Detect which cell encompasses the target text, then output its [x, y] center coordinate. 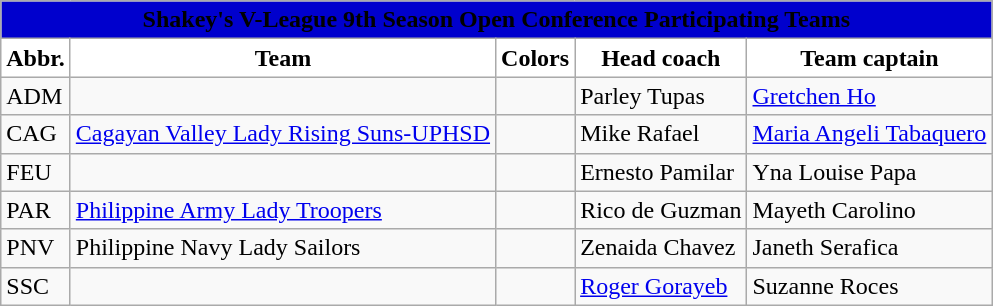
Suzanne Roces [870, 286]
Cagayan Valley Lady Rising Suns-UPHSD [282, 134]
Mike Rafael [661, 134]
FEU [36, 172]
Maria Angeli Tabaquero [870, 134]
Gretchen Ho [870, 96]
Zenaida Chavez [661, 248]
Shakey's V-League 9th Season Open Conference Participating Teams [496, 20]
Ernesto Pamilar [661, 172]
Mayeth Carolino [870, 210]
Team [282, 58]
Roger Gorayeb [661, 286]
Yna Louise Papa [870, 172]
Philippine Navy Lady Sailors [282, 248]
CAG [36, 134]
Rico de Guzman [661, 210]
Janeth Serafica [870, 248]
SSC [36, 286]
PAR [36, 210]
Abbr. [36, 58]
Colors [536, 58]
Parley Tupas [661, 96]
Team captain [870, 58]
PNV [36, 248]
Head coach [661, 58]
Philippine Army Lady Troopers [282, 210]
ADM [36, 96]
